From the cell containing the given text, extract its center point as [x, y] coordinate. 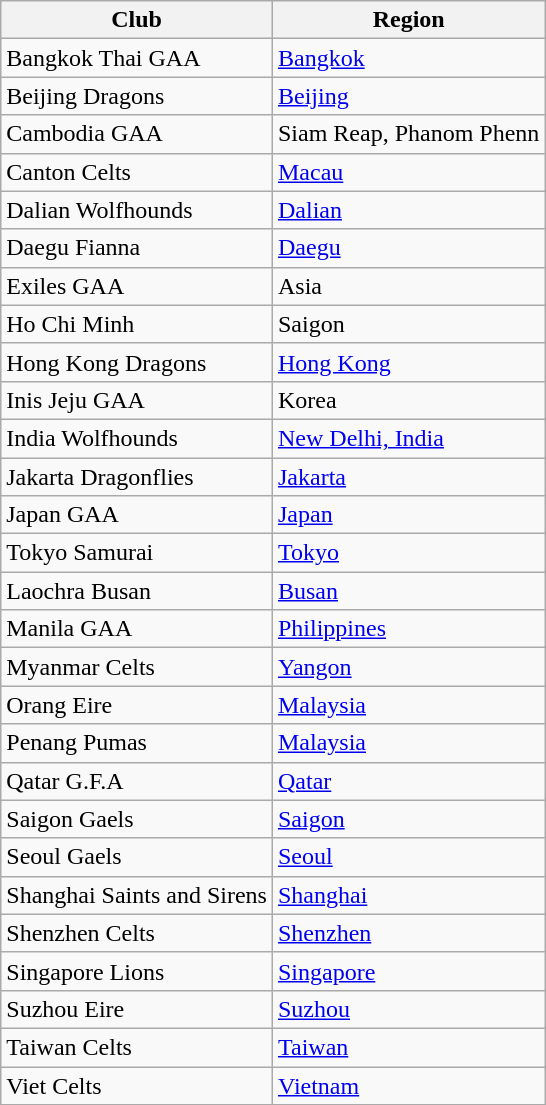
Seoul [408, 857]
Hong Kong [408, 362]
Seoul Gaels [137, 857]
Laochra Busan [137, 591]
Orang Eire [137, 705]
Singapore Lions [137, 971]
Dalian [408, 210]
Taiwan [408, 1047]
Singapore [408, 971]
Club [137, 20]
Taiwan Celts [137, 1047]
Dalian Wolfhounds [137, 210]
Daegu [408, 248]
Canton Celts [137, 172]
Yangon [408, 667]
Region [408, 20]
Ho Chi Minh [137, 324]
Bangkok [408, 58]
Siam Reap, Phanom Phenn [408, 134]
Japan [408, 515]
New Delhi, India [408, 438]
Japan GAA [137, 515]
Macau [408, 172]
Beijing Dragons [137, 96]
Shenzhen Celts [137, 933]
Cambodia GAA [137, 134]
Shanghai Saints and Sirens [137, 895]
Penang Pumas [137, 743]
Hong Kong Dragons [137, 362]
Shenzhen [408, 933]
Bangkok Thai GAA [137, 58]
Jakarta [408, 477]
Beijing [408, 96]
Vietnam [408, 1085]
Asia [408, 286]
Qatar [408, 781]
Saigon Gaels [137, 819]
Shanghai [408, 895]
Suzhou Eire [137, 1009]
India Wolfhounds [137, 438]
Philippines [408, 629]
Tokyo [408, 553]
Jakarta Dragonflies [137, 477]
Manila GAA [137, 629]
Myanmar Celts [137, 667]
Korea [408, 400]
Suzhou [408, 1009]
Viet Celts [137, 1085]
Inis Jeju GAA [137, 400]
Busan [408, 591]
Tokyo Samurai [137, 553]
Qatar G.F.A [137, 781]
Daegu Fianna [137, 248]
Exiles GAA [137, 286]
